Determine the (x, y) coordinate at the center of the cell enclosing the given text.  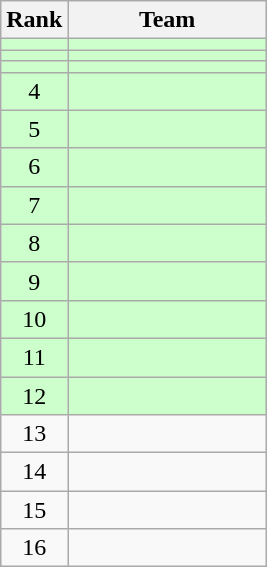
16 (34, 548)
13 (34, 434)
12 (34, 395)
8 (34, 243)
4 (34, 91)
9 (34, 281)
6 (34, 167)
10 (34, 319)
14 (34, 472)
7 (34, 205)
Rank (34, 20)
5 (34, 129)
11 (34, 357)
Team (168, 20)
15 (34, 510)
